Find where the given text appears and provide that cell's center as [X, Y] coordinate. 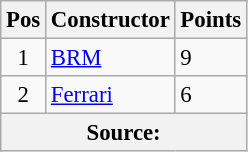
Pos [24, 20]
Ferrari [111, 95]
Source: [124, 133]
9 [210, 58]
Constructor [111, 20]
6 [210, 95]
BRM [111, 58]
2 [24, 95]
Points [210, 20]
1 [24, 58]
